Extract the [X, Y] coordinate from the center of the cell holding the provided text.  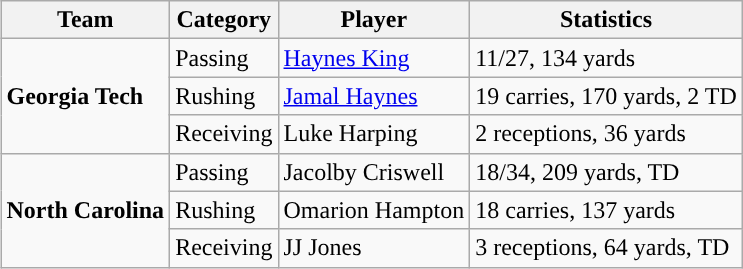
Player [374, 20]
Statistics [606, 20]
Jamal Haynes [374, 96]
11/27, 134 yards [606, 58]
3 receptions, 64 yards, TD [606, 248]
2 receptions, 36 yards [606, 134]
Luke Harping [374, 134]
Georgia Tech [86, 96]
19 carries, 170 yards, 2 TD [606, 96]
Omarion Hampton [374, 210]
Haynes King [374, 58]
18 carries, 137 yards [606, 210]
North Carolina [86, 210]
Team [86, 20]
18/34, 209 yards, TD [606, 172]
Category [224, 20]
JJ Jones [374, 248]
Jacolby Criswell [374, 172]
